Capture the cell that displays the provided text and extract its [x, y] central coordinate. 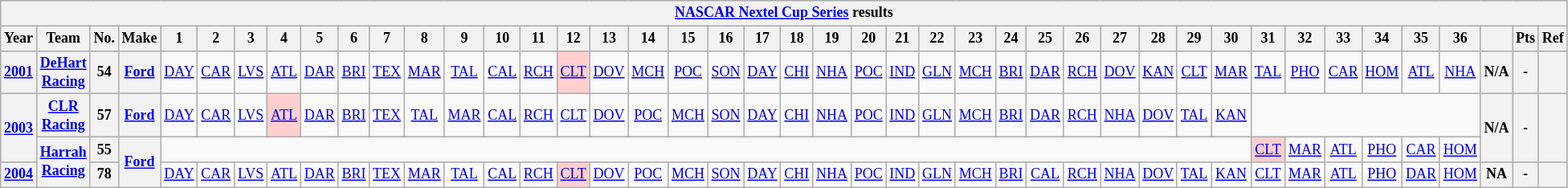
6 [353, 39]
DeHart Racing [63, 72]
8 [424, 39]
Team [63, 39]
36 [1460, 39]
18 [797, 39]
4 [284, 39]
12 [574, 39]
NASCAR Nextel Cup Series results [784, 13]
10 [503, 39]
2001 [19, 72]
5 [320, 39]
Harrah Racing [63, 161]
1 [179, 39]
16 [726, 39]
33 [1343, 39]
Make [140, 39]
Year [19, 39]
NA [1497, 175]
7 [387, 39]
31 [1268, 39]
34 [1382, 39]
22 [937, 39]
2 [216, 39]
26 [1082, 39]
13 [609, 39]
23 [975, 39]
25 [1046, 39]
3 [251, 39]
CLR Racing [63, 116]
Pts [1526, 39]
55 [104, 149]
14 [648, 39]
11 [538, 39]
35 [1422, 39]
Ref [1553, 39]
57 [104, 116]
54 [104, 72]
30 [1231, 39]
29 [1194, 39]
15 [688, 39]
20 [868, 39]
No. [104, 39]
28 [1158, 39]
32 [1305, 39]
2004 [19, 175]
24 [1011, 39]
2003 [19, 129]
78 [104, 175]
9 [464, 39]
21 [903, 39]
27 [1120, 39]
17 [762, 39]
19 [832, 39]
